Extract the (x, y) coordinate from the center of the cell holding the provided text.  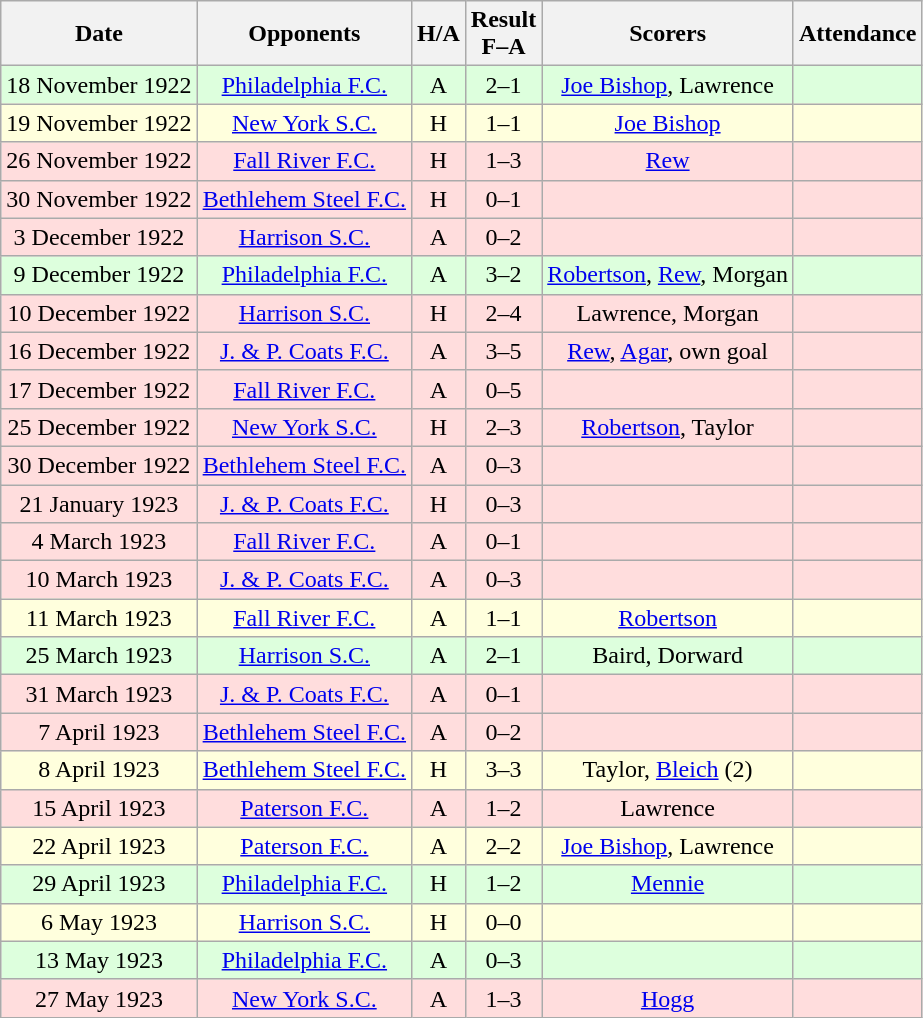
Attendance (857, 34)
4 March 1923 (99, 542)
Rew (668, 161)
25 December 1922 (99, 427)
22 April 1923 (99, 846)
Opponents (304, 34)
Mennie (668, 884)
2–4 (503, 313)
29 April 1923 (99, 884)
11 March 1923 (99, 618)
H/A (439, 34)
Baird, Dorward (668, 656)
ResultF–A (503, 34)
18 November 1922 (99, 85)
Robertson (668, 618)
Lawrence, Morgan (668, 313)
10 December 1922 (99, 313)
3–5 (503, 351)
Robertson, Taylor (668, 427)
16 December 1922 (99, 351)
2–2 (503, 846)
Lawrence (668, 808)
30 December 1922 (99, 465)
13 May 1923 (99, 960)
Rew, Agar, own goal (668, 351)
3 December 1922 (99, 237)
Joe Bishop (668, 123)
21 January 1923 (99, 503)
6 May 1923 (99, 922)
0–5 (503, 389)
Robertson, Rew, Morgan (668, 275)
26 November 1922 (99, 161)
Date (99, 34)
Scorers (668, 34)
30 November 1922 (99, 199)
31 March 1923 (99, 694)
19 November 1922 (99, 123)
0–0 (503, 922)
8 April 1923 (99, 770)
17 December 1922 (99, 389)
7 April 1923 (99, 732)
15 April 1923 (99, 808)
9 December 1922 (99, 275)
25 March 1923 (99, 656)
3–3 (503, 770)
Taylor, Bleich (2) (668, 770)
10 March 1923 (99, 580)
Hogg (668, 998)
27 May 1923 (99, 998)
3–2 (503, 275)
2–3 (503, 427)
